Locate the cell with the specified text and output its [x, y] center coordinate. 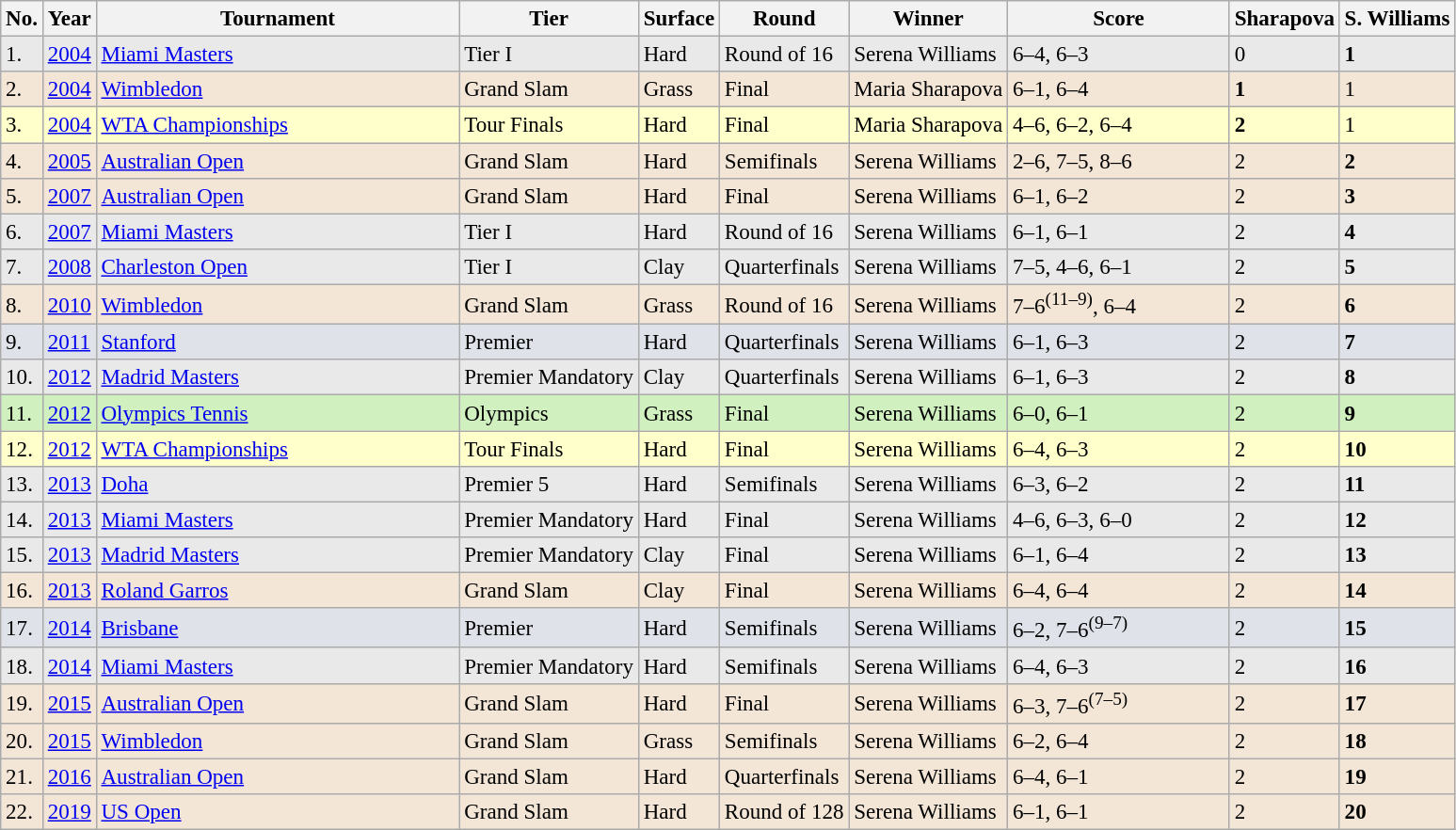
14 [1397, 591]
7–6(11–9), 6–4 [1119, 305]
19. [23, 703]
Score [1119, 19]
22. [23, 812]
Sharapova [1284, 19]
2019 [70, 812]
19 [1397, 777]
7 [1397, 343]
S. Williams [1397, 19]
4–6, 6–2, 6–4 [1119, 125]
Winner [928, 19]
6–3, 6–2 [1119, 485]
0 [1284, 55]
10 [1397, 449]
Roland Garros [278, 591]
8. [23, 305]
21. [23, 777]
Tier [549, 19]
7. [23, 267]
No. [23, 19]
4 [1397, 231]
2–6, 7–5, 8–6 [1119, 161]
2010 [70, 305]
6–3, 7–6(7–5) [1119, 703]
18 [1397, 742]
3 [1397, 197]
10. [23, 378]
11 [1397, 485]
6 [1397, 305]
9. [23, 343]
2008 [70, 267]
Premier 5 [549, 485]
6–4, 6–4 [1119, 591]
Olympics Tennis [278, 413]
13 [1397, 555]
15. [23, 555]
6–1, 6–2 [1119, 197]
Stanford [278, 343]
13. [23, 485]
17. [23, 628]
17 [1397, 703]
2. [23, 89]
2005 [70, 161]
6–0, 6–1 [1119, 413]
16 [1397, 666]
8 [1397, 378]
Round of 128 [785, 812]
6–2, 7–6(9–7) [1119, 628]
6–4, 6–1 [1119, 777]
Doha [278, 485]
4. [23, 161]
14. [23, 519]
Round [785, 19]
7–5, 4–6, 6–1 [1119, 267]
11. [23, 413]
Surface [679, 19]
20 [1397, 812]
12. [23, 449]
2011 [70, 343]
2016 [70, 777]
16. [23, 591]
6–2, 6–4 [1119, 742]
Brisbane [278, 628]
Charleston Open [278, 267]
5 [1397, 267]
15 [1397, 628]
1. [23, 55]
Tournament [278, 19]
US Open [278, 812]
18. [23, 666]
Year [70, 19]
3. [23, 125]
9 [1397, 413]
6. [23, 231]
4–6, 6–3, 6–0 [1119, 519]
Olympics [549, 413]
5. [23, 197]
20. [23, 742]
12 [1397, 519]
